Provide the (X, Y) coordinate of the cell's center where the given text is located.  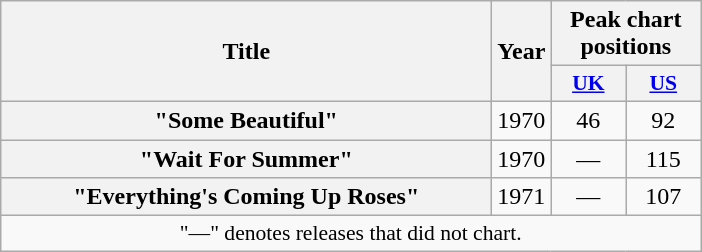
"Everything's Coming Up Roses" (246, 197)
"Some Beautiful" (246, 120)
Year (522, 52)
"—" denotes releases that did not chart. (351, 234)
92 (664, 120)
115 (664, 159)
UK (588, 84)
Peak chart positions (626, 34)
107 (664, 197)
"Wait For Summer" (246, 159)
1971 (522, 197)
46 (588, 120)
Title (246, 52)
US (664, 84)
